Extract the [X, Y] coordinate from the center of the cell holding the provided text.  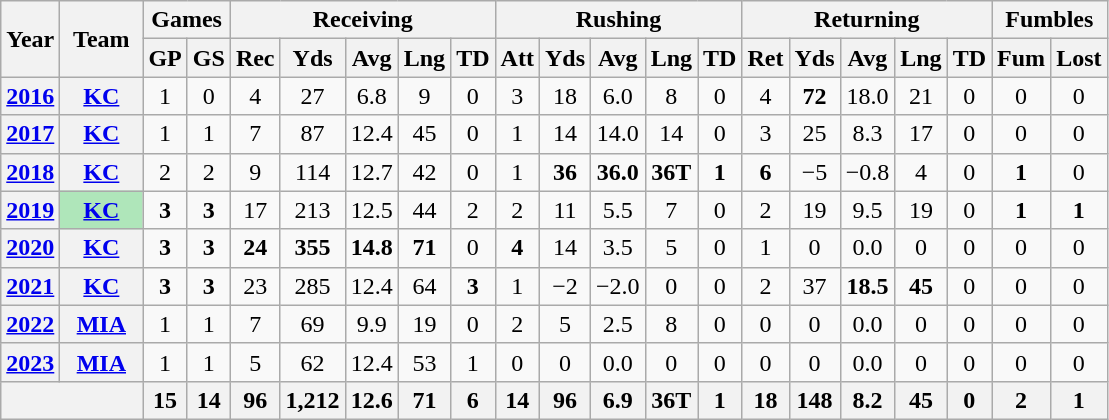
62 [312, 362]
Returning [867, 20]
114 [312, 172]
Lost [1079, 58]
36 [564, 172]
36.0 [618, 172]
6.0 [618, 96]
2016 [30, 96]
355 [312, 248]
GP [165, 58]
12.6 [372, 400]
−0.8 [868, 172]
44 [424, 210]
2018 [30, 172]
2023 [30, 362]
21 [921, 96]
27 [312, 96]
6.8 [372, 96]
12.5 [372, 210]
2022 [30, 324]
Fumbles [1050, 20]
8.3 [868, 134]
8.2 [868, 400]
148 [814, 400]
25 [814, 134]
Att [517, 58]
Receiving [362, 20]
2020 [30, 248]
Rec [255, 58]
53 [424, 362]
Team [102, 39]
87 [312, 134]
3.5 [618, 248]
23 [255, 286]
GS [208, 58]
18.0 [868, 96]
2019 [30, 210]
−2 [564, 286]
15 [165, 400]
6.9 [618, 400]
42 [424, 172]
Games [186, 20]
18.5 [868, 286]
37 [814, 286]
2017 [30, 134]
285 [312, 286]
11 [564, 210]
12.7 [372, 172]
Ret [766, 58]
72 [814, 96]
−5 [814, 172]
−2.0 [618, 286]
1,212 [312, 400]
5.5 [618, 210]
9.5 [868, 210]
Year [30, 39]
24 [255, 248]
14.8 [372, 248]
213 [312, 210]
2021 [30, 286]
64 [424, 286]
14.0 [618, 134]
69 [312, 324]
2.5 [618, 324]
Fum [1022, 58]
Rushing [618, 20]
9.9 [372, 324]
